Locate the cell with the specified text and output its [x, y] center coordinate. 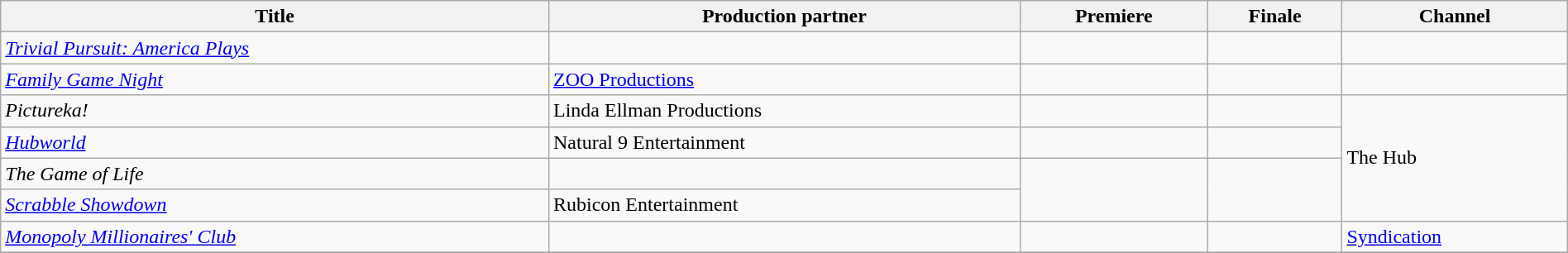
ZOO Productions [784, 79]
Channel [1455, 17]
The Hub [1455, 158]
Title [275, 17]
Syndication [1455, 236]
Pictureka! [275, 111]
Scrabble Showdown [275, 205]
Hubworld [275, 142]
Monopoly Millionaires' Club [275, 236]
Trivial Pursuit: America Plays [275, 48]
Premiere [1113, 17]
Linda Ellman Productions [784, 111]
The Game of Life [275, 174]
Rubicon Entertainment [784, 205]
Natural 9 Entertainment [784, 142]
Family Game Night [275, 79]
Production partner [784, 17]
Finale [1275, 17]
